Return [x, y] of the center of cell containing provided text 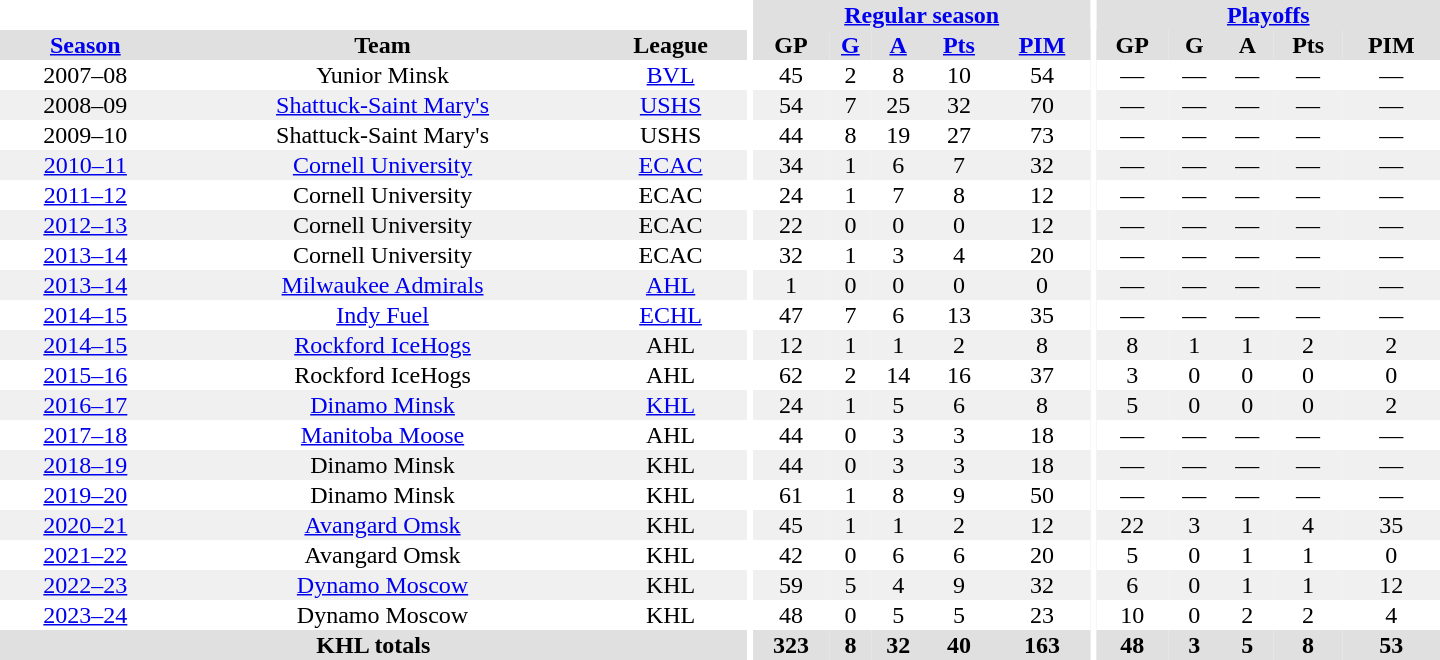
Regular season [922, 15]
70 [1042, 105]
163 [1042, 645]
19 [898, 135]
Season [86, 45]
2012–13 [86, 225]
2008–09 [86, 105]
Team [383, 45]
ECHL [670, 315]
73 [1042, 135]
13 [960, 315]
47 [791, 315]
2009–10 [86, 135]
KHL totals [374, 645]
2023–24 [86, 615]
27 [960, 135]
25 [898, 105]
2018–19 [86, 465]
42 [791, 555]
Yunior Minsk [383, 75]
Indy Fuel [383, 315]
Manitoba Moose [383, 435]
2007–08 [86, 75]
14 [898, 375]
59 [791, 585]
34 [791, 165]
323 [791, 645]
2016–17 [86, 405]
Playoffs [1268, 15]
BVL [670, 75]
2022–23 [86, 585]
Milwaukee Admirals [383, 285]
23 [1042, 615]
2015–16 [86, 375]
2017–18 [86, 435]
League [670, 45]
53 [1391, 645]
40 [960, 645]
2021–22 [86, 555]
16 [960, 375]
61 [791, 495]
2011–12 [86, 195]
2020–21 [86, 525]
37 [1042, 375]
2010–11 [86, 165]
2019–20 [86, 495]
62 [791, 375]
50 [1042, 495]
